Scan for the cell matching the given text and deliver its [X, Y] coordinate at center. 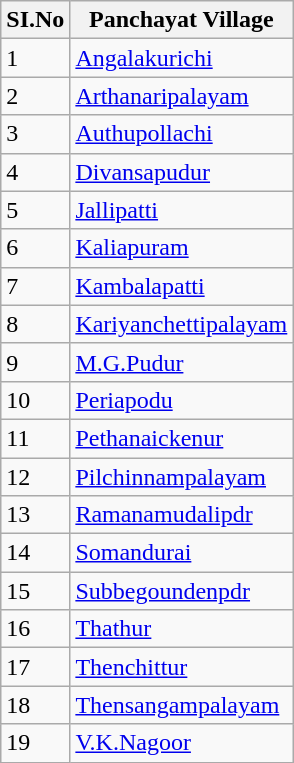
12 [36, 477]
9 [36, 362]
17 [36, 667]
Authupollachi [182, 134]
Angalakurichi [182, 58]
16 [36, 629]
Periapodu [182, 400]
18 [36, 705]
Thathur [182, 629]
13 [36, 515]
10 [36, 400]
5 [36, 210]
Pilchinnampalayam [182, 477]
Pethanaickenur [182, 438]
Jallipatti [182, 210]
M.G.Pudur [182, 362]
Somandurai [182, 553]
14 [36, 553]
V.K.Nagoor [182, 743]
Kaliapuram [182, 248]
6 [36, 248]
7 [36, 286]
8 [36, 324]
1 [36, 58]
2 [36, 96]
Thenchittur [182, 667]
SI.No [36, 20]
Kariyanchettipalayam [182, 324]
3 [36, 134]
11 [36, 438]
15 [36, 591]
Thensangampalayam [182, 705]
Subbegoundenpdr [182, 591]
Ramanamudalipdr [182, 515]
Arthanaripalayam [182, 96]
Kambalapatti [182, 286]
Panchayat Village [182, 20]
19 [36, 743]
4 [36, 172]
Divansapudur [182, 172]
